Extract the (X, Y) coordinate from the center of the cell holding the provided text.  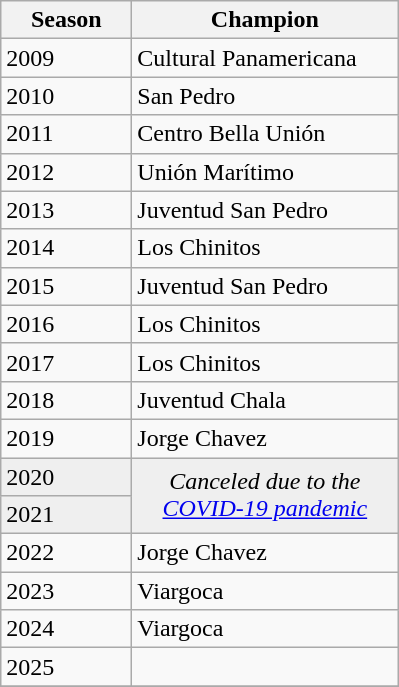
2009 (66, 58)
San Pedro (265, 96)
2023 (66, 591)
2014 (66, 248)
2015 (66, 286)
2012 (66, 172)
Juventud Chala (265, 400)
2020 (66, 477)
2022 (66, 553)
Champion (265, 20)
2021 (66, 515)
2025 (66, 667)
2010 (66, 96)
2017 (66, 362)
Centro Bella Unión (265, 134)
2018 (66, 400)
2024 (66, 629)
Unión Marítimo (265, 172)
Canceled due to the COVID-19 pandemic (265, 496)
2011 (66, 134)
Cultural Panamericana (265, 58)
2013 (66, 210)
2019 (66, 438)
Season (66, 20)
2016 (66, 324)
